Search for the cell housing the specified text and yield its (x, y) center coordinate. 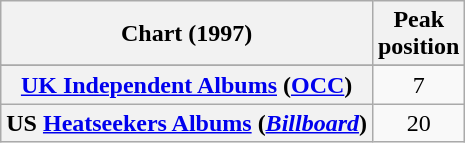
Chart (1997) (187, 34)
7 (418, 85)
Peakposition (418, 34)
20 (418, 123)
UK Independent Albums (OCC) (187, 85)
US Heatseekers Albums (Billboard) (187, 123)
